For the text-containing cell, return its midpoint in (x, y) coordinate format. 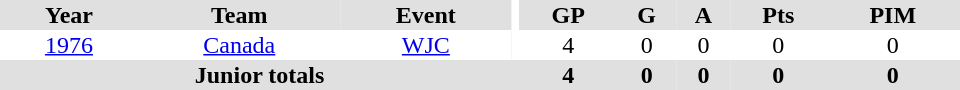
Event (426, 15)
1976 (69, 45)
G (646, 15)
GP (568, 15)
PIM (893, 15)
A (704, 15)
Year (69, 15)
WJC (426, 45)
Team (240, 15)
Junior totals (260, 75)
Canada (240, 45)
Pts (778, 15)
